For the text-containing cell, return its midpoint in [X, Y] coordinate format. 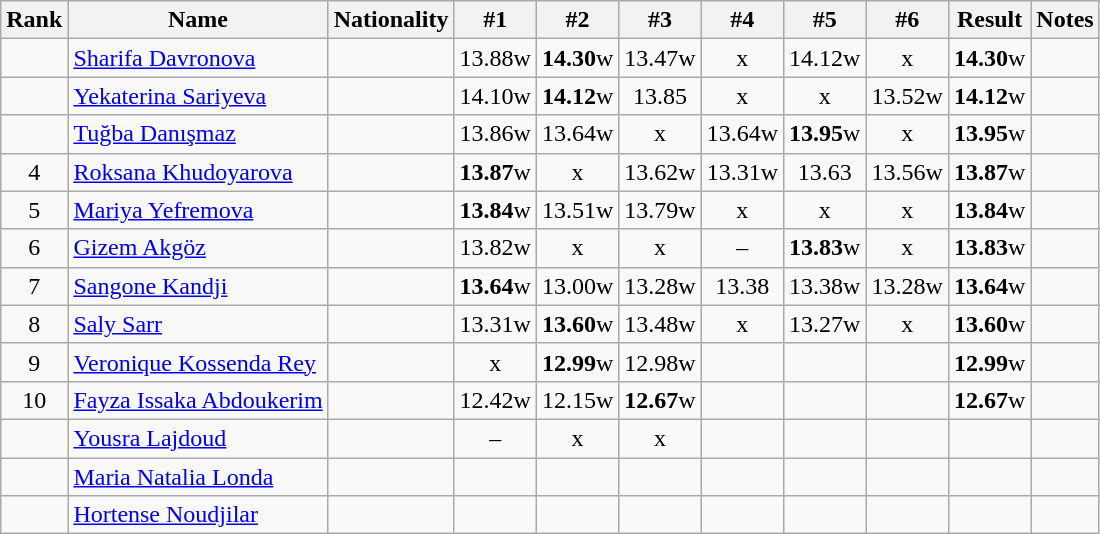
Notes [1065, 20]
Fayza Issaka Abdoukerim [198, 400]
12.42w [495, 400]
Veronique Kossenda Rey [198, 362]
Roksana Khudoyarova [198, 172]
Sangone Kandji [198, 286]
13.38 [742, 286]
Tuğba Danışmaz [198, 134]
Name [198, 20]
Mariya Yefremova [198, 210]
#6 [907, 20]
#5 [825, 20]
13.27w [825, 324]
13.63 [825, 172]
12.98w [660, 362]
13.52w [907, 96]
13.86w [495, 134]
Nationality [391, 20]
13.85 [660, 96]
13.79w [660, 210]
Maria Natalia Londa [198, 477]
13.62w [660, 172]
13.00w [577, 286]
13.47w [660, 58]
Yekaterina Sariyeva [198, 96]
8 [34, 324]
Hortense Noudjilar [198, 515]
13.48w [660, 324]
Gizem Akgöz [198, 248]
9 [34, 362]
13.38w [825, 286]
5 [34, 210]
Rank [34, 20]
12.15w [577, 400]
13.82w [495, 248]
6 [34, 248]
14.10w [495, 96]
#4 [742, 20]
#3 [660, 20]
13.56w [907, 172]
Sharifa Davronova [198, 58]
Saly Sarr [198, 324]
13.51w [577, 210]
10 [34, 400]
#1 [495, 20]
Result [989, 20]
#2 [577, 20]
13.88w [495, 58]
7 [34, 286]
Yousra Lajdoud [198, 438]
4 [34, 172]
